Determine the (X, Y) coordinate at the center of the cell enclosing the given text.  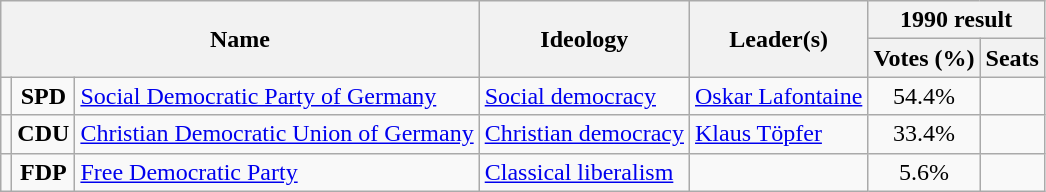
Ideology (584, 39)
Free Democratic Party (277, 172)
Social Democratic Party of Germany (277, 96)
Oskar Lafontaine (779, 96)
Leader(s) (779, 39)
Seats (1012, 58)
SPD (44, 96)
1990 result (956, 20)
54.4% (924, 96)
Christian Democratic Union of Germany (277, 134)
Name (240, 39)
Classical liberalism (584, 172)
Klaus Töpfer (779, 134)
33.4% (924, 134)
Christian democracy (584, 134)
Votes (%) (924, 58)
CDU (44, 134)
Social democracy (584, 96)
5.6% (924, 172)
FDP (44, 172)
